Return [x, y] of the center of cell containing provided text 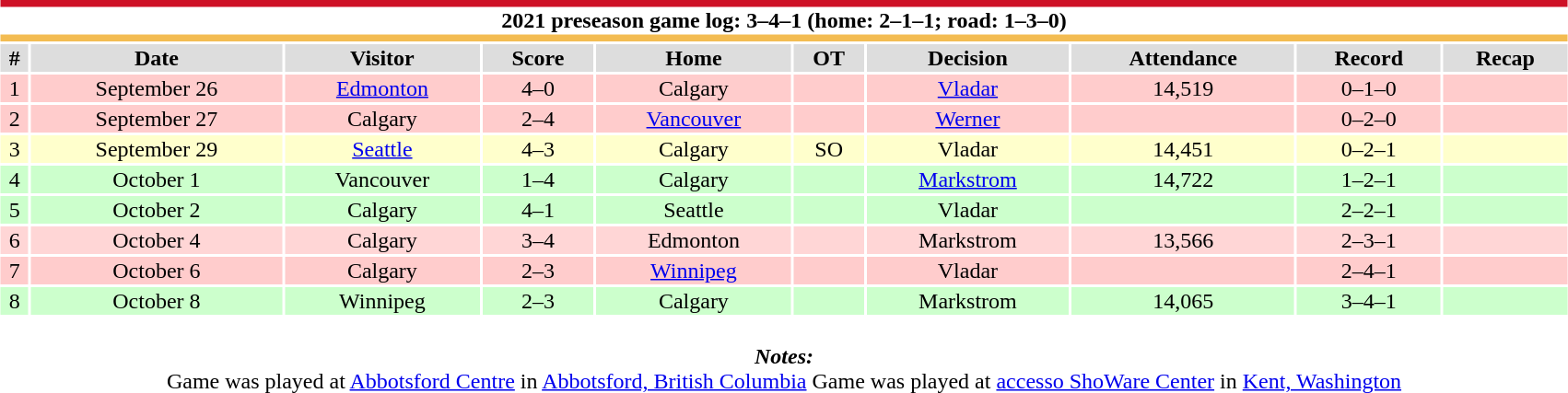
2–3–1 [1369, 240]
8 [15, 301]
Decision [967, 58]
13,566 [1183, 240]
3–4 [538, 240]
October 1 [157, 179]
0–1–0 [1369, 88]
2–2–1 [1369, 210]
# [15, 58]
14,451 [1183, 149]
Werner [967, 119]
October 6 [157, 271]
4–1 [538, 210]
3 [15, 149]
October 8 [157, 301]
4 [15, 179]
1–4 [538, 179]
Record [1369, 58]
14,065 [1183, 301]
2–4 [538, 119]
14,722 [1183, 179]
Score [538, 58]
October 4 [157, 240]
2–4–1 [1369, 271]
Attendance [1183, 58]
7 [15, 271]
September 27 [157, 119]
Date [157, 58]
1 [15, 88]
0–2–0 [1369, 119]
3–4–1 [1369, 301]
1–2–1 [1369, 179]
SO [829, 149]
2021 preseason game log: 3–4–1 (home: 2–1–1; road: 1–3–0) [784, 20]
4–0 [538, 88]
September 26 [157, 88]
October 2 [157, 210]
OT [829, 58]
5 [15, 210]
4–3 [538, 149]
September 29 [157, 149]
14,519 [1183, 88]
Recap [1505, 58]
Visitor [382, 58]
6 [15, 240]
0–2–1 [1369, 149]
Home [694, 58]
2 [15, 119]
